From the cell containing the given text, extract its center point as [X, Y] coordinate. 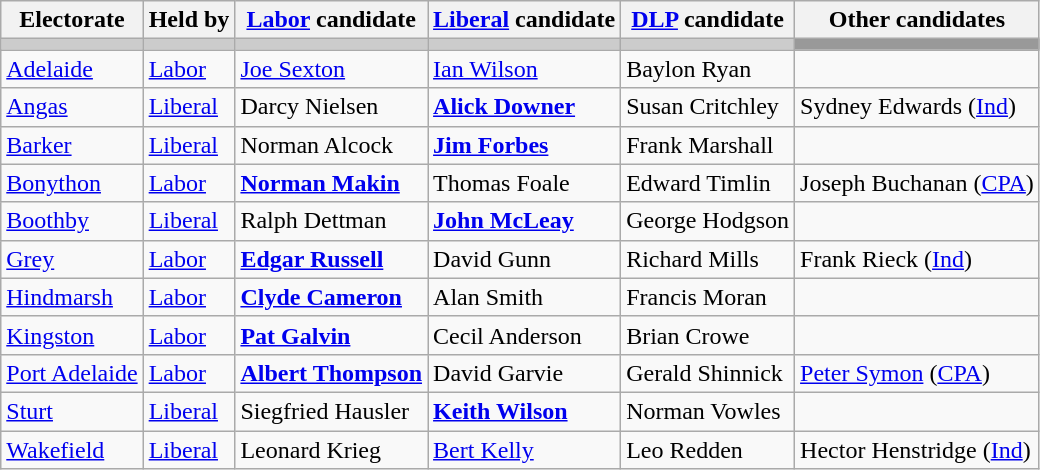
Gerald Shinnick [708, 373]
Baylon Ryan [708, 69]
Norman Alcock [332, 145]
Joe Sexton [332, 69]
David Gunn [524, 259]
Siegfried Hausler [332, 411]
Richard Mills [708, 259]
Boothby [72, 221]
Norman Makin [332, 183]
Thomas Foale [524, 183]
Alick Downer [524, 107]
Frank Marshall [708, 145]
Wakefield [72, 449]
Frank Rieck (Ind) [918, 259]
Other candidates [918, 20]
Jim Forbes [524, 145]
John McLeay [524, 221]
Joseph Buchanan (CPA) [918, 183]
Bert Kelly [524, 449]
Norman Vowles [708, 411]
Brian Crowe [708, 335]
Sturt [72, 411]
Liberal candidate [524, 20]
Edgar Russell [332, 259]
Ian Wilson [524, 69]
Clyde Cameron [332, 297]
Cecil Anderson [524, 335]
Alan Smith [524, 297]
Grey [72, 259]
Francis Moran [708, 297]
Pat Galvin [332, 335]
Susan Critchley [708, 107]
Ralph Dettman [332, 221]
Leo Redden [708, 449]
George Hodgson [708, 221]
Kingston [72, 335]
David Garvie [524, 373]
Barker [72, 145]
Labor candidate [332, 20]
Angas [72, 107]
Bonython [72, 183]
Peter Symon (CPA) [918, 373]
Hindmarsh [72, 297]
Keith Wilson [524, 411]
Hector Henstridge (Ind) [918, 449]
Darcy Nielsen [332, 107]
Held by [189, 20]
Edward Timlin [708, 183]
Adelaide [72, 69]
Albert Thompson [332, 373]
Port Adelaide [72, 373]
Electorate [72, 20]
Sydney Edwards (Ind) [918, 107]
Leonard Krieg [332, 449]
DLP candidate [708, 20]
